Scan for the cell matching the given text and deliver its (x, y) coordinate at center. 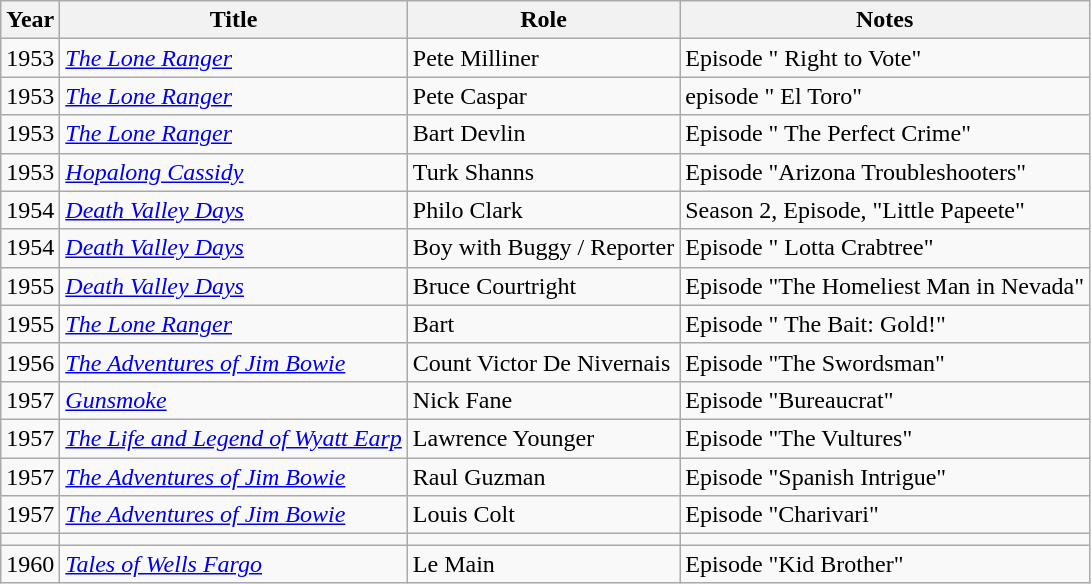
Episode "Charivari" (885, 515)
episode " El Toro" (885, 96)
Nick Fane (543, 400)
Bruce Courtright (543, 286)
Episode "The Homeliest Man in Nevada" (885, 286)
The Life and Legend of Wyatt Earp (234, 438)
Lawrence Younger (543, 438)
Role (543, 20)
Episode "The Swordsman" (885, 362)
Pete Milliner (543, 58)
Louis Colt (543, 515)
Episode "Spanish Intrigue" (885, 477)
Le Main (543, 564)
Season 2, Episode, "Little Papeete" (885, 210)
1956 (30, 362)
Tales of Wells Fargo (234, 564)
Raul Guzman (543, 477)
Episode "The Vultures" (885, 438)
Title (234, 20)
Boy with Buggy / Reporter (543, 248)
Bart (543, 324)
Philo Clark (543, 210)
Episode "Arizona Troubleshooters" (885, 172)
Notes (885, 20)
Turk Shanns (543, 172)
Year (30, 20)
Episode "Bureaucrat" (885, 400)
Episode "Kid Brother" (885, 564)
Episode " Right to Vote" (885, 58)
Episode " The Bait: Gold!" (885, 324)
Pete Caspar (543, 96)
Gunsmoke (234, 400)
Bart Devlin (543, 134)
1960 (30, 564)
Count Victor De Nivernais (543, 362)
Hopalong Cassidy (234, 172)
Episode " The Perfect Crime" (885, 134)
Episode " Lotta Crabtree" (885, 248)
